Provide the [X, Y] coordinate of the cell's center where the given text is located.  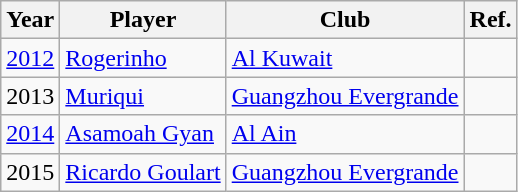
2015 [30, 172]
Player [143, 20]
Al Kuwait [345, 58]
Asamoah Gyan [143, 134]
Club [345, 20]
Al Ain [345, 134]
2012 [30, 58]
Ref. [490, 20]
Year [30, 20]
2013 [30, 96]
Muriqui [143, 96]
Rogerinho [143, 58]
2014 [30, 134]
Ricardo Goulart [143, 172]
